For the text-containing cell, return its midpoint in (x, y) coordinate format. 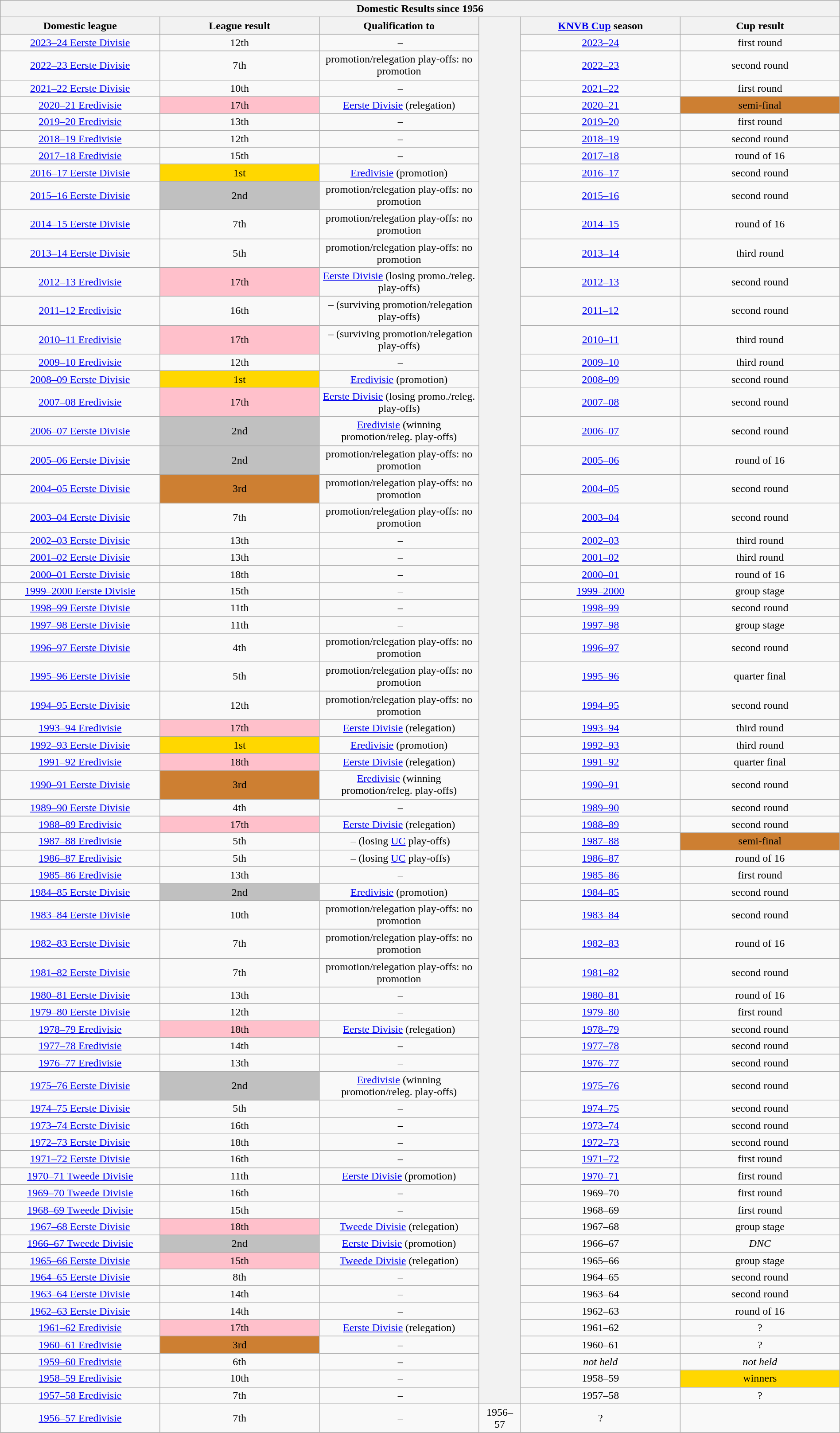
DNC (760, 1243)
1969–70 (600, 1193)
1979–80 Eerste Divisie (80, 1012)
1958–59 (600, 1378)
2001–02 Eerste Divisie (80, 557)
1999–2000 (600, 591)
1981–82 Eerste Divisie (80, 972)
1959–60 Eredivisie (80, 1362)
1971–72 (600, 1159)
1977–78 Eredivisie (80, 1046)
1992–93 Eerste Divisie (80, 745)
1964–65 (600, 1277)
1963–64 (600, 1294)
2021–22 (600, 88)
2001–02 (600, 557)
2016–17 (600, 172)
8th (240, 1277)
1956–57 (500, 1418)
2007–08 Eredivisie (80, 402)
2012–13 (600, 282)
2014–15 Eerste Divisie (80, 224)
2005–06 (600, 460)
1975–76 Eerste Divisie (80, 1086)
1991–92 Eredivisie (80, 762)
1968–69 (600, 1210)
1965–66 (600, 1260)
2007–08 (600, 402)
2006–07 (600, 431)
1998–99 Eerste Divisie (80, 608)
1966–67 (600, 1243)
2010–11 Eredivisie (80, 340)
2002–03 Eerste Divisie (80, 540)
1995–96 Eerste Divisie (80, 676)
1997–98 (600, 625)
1971–72 Eerste Divisie (80, 1159)
Domestic Results since 1956 (420, 9)
2003–04 Eerste Divisie (80, 518)
2018–19 (600, 139)
1976–77 (600, 1063)
1983–84 (600, 915)
winners (760, 1378)
1967–68 Eerste Divisie (80, 1226)
1964–65 Eerste Divisie (80, 1277)
2010–11 (600, 340)
2011–12 (600, 311)
1982–83 (600, 943)
1957–58 Eredivisie (80, 1395)
1986–87 Eredivisie (80, 858)
2015–16 Eerste Divisie (80, 195)
1985–86 Eredivisie (80, 875)
1988–89 (600, 824)
League result (240, 26)
1973–74 (600, 1125)
1983–84 Eerste Divisie (80, 915)
1970–71 Tweede Divisie (80, 1176)
2006–07 Eerste Divisie (80, 431)
1972–73 (600, 1142)
1960–61 Eredivisie (80, 1345)
1962–63 Eerste Divisie (80, 1311)
1960–61 (600, 1345)
1970–71 (600, 1176)
1992–93 (600, 745)
1961–62 Eredivisie (80, 1328)
1978–79 Eredivisie (80, 1029)
Qualification to (399, 26)
1990–91 Eerste Divisie (80, 785)
1984–85 (600, 892)
1981–82 (600, 972)
1996–97 (600, 648)
1975–76 (600, 1086)
2020–21 (600, 105)
1974–75 (600, 1109)
1997–98 Eerste Divisie (80, 625)
1993–94 Eredivisie (80, 728)
1998–99 (600, 608)
1973–74 Eerste Divisie (80, 1125)
2023–24 Eerste Divisie (80, 43)
1967–68 (600, 1226)
1994–95 (600, 706)
2008–09 Eerste Divisie (80, 379)
2011–12 Eredivisie (80, 311)
Domestic league (80, 26)
1961–62 (600, 1328)
2000–01 (600, 574)
2000–01 Eerste Divisie (80, 574)
2020–21 Eredivisie (80, 105)
2022–23 (600, 66)
2002–03 (600, 540)
1987–88 (600, 841)
1978–79 (600, 1029)
1986–87 (600, 858)
1980–81 Eerste Divisie (80, 996)
1962–63 (600, 1311)
2014–15 (600, 224)
1974–75 Eerste Divisie (80, 1109)
2015–16 (600, 195)
2017–18 Eredivisie (80, 156)
2021–22 Eerste Divisie (80, 88)
1985–86 (600, 875)
1989–90 Eerste Divisie (80, 808)
2023–24 (600, 43)
2013–14 (600, 253)
1988–89 Eredivisie (80, 824)
2005–06 Eerste Divisie (80, 460)
1972–73 Eerste Divisie (80, 1142)
2016–17 Eerste Divisie (80, 172)
Cup result (760, 26)
2017–18 (600, 156)
1956–57 Eredivisie (80, 1418)
1984–85 Eerste Divisie (80, 892)
2009–10 (600, 363)
1993–94 (600, 728)
2019–20 (600, 122)
1958–59 Eredivisie (80, 1378)
1980–81 (600, 996)
1987–88 Eredivisie (80, 841)
1963–64 Eerste Divisie (80, 1294)
1976–77 Eredivisie (80, 1063)
1996–97 Eerste Divisie (80, 648)
1966–67 Tweede Divisie (80, 1243)
2019–20 Eredivisie (80, 122)
1977–78 (600, 1046)
2009–10 Eredivisie (80, 363)
1994–95 Eerste Divisie (80, 706)
1999–2000 Eerste Divisie (80, 591)
6th (240, 1362)
1979–80 (600, 1012)
2003–04 (600, 518)
1969–70 Tweede Divisie (80, 1193)
1995–96 (600, 676)
2018–19 Eredivisie (80, 139)
2008–09 (600, 379)
KNVB Cup season (600, 26)
1990–91 (600, 785)
1991–92 (600, 762)
2004–05 (600, 488)
2004–05 Eerste Divisie (80, 488)
2013–14 Eerste Divisie (80, 253)
1965–66 Eerste Divisie (80, 1260)
1957–58 (600, 1395)
1968–69 Tweede Divisie (80, 1210)
1982–83 Eerste Divisie (80, 943)
2012–13 Eredivisie (80, 282)
2022–23 Eerste Divisie (80, 66)
1989–90 (600, 808)
